Return the (X, Y) coordinate for the center point of the cell that contains the specified text.  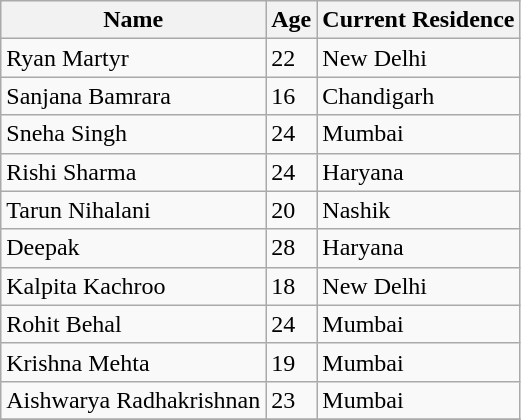
Age (292, 20)
22 (292, 58)
Sneha Singh (134, 134)
Sanjana Bamrara (134, 96)
20 (292, 210)
Rohit Behal (134, 324)
Nashik (418, 210)
28 (292, 248)
Aishwarya Radhakrishnan (134, 400)
Deepak (134, 248)
Rishi Sharma (134, 172)
Chandigarh (418, 96)
Name (134, 20)
Ryan Martyr (134, 58)
Krishna Mehta (134, 362)
Current Residence (418, 20)
18 (292, 286)
23 (292, 400)
19 (292, 362)
16 (292, 96)
Tarun Nihalani (134, 210)
Kalpita Kachroo (134, 286)
